Locate the cell with the specified text and output its [X, Y] center coordinate. 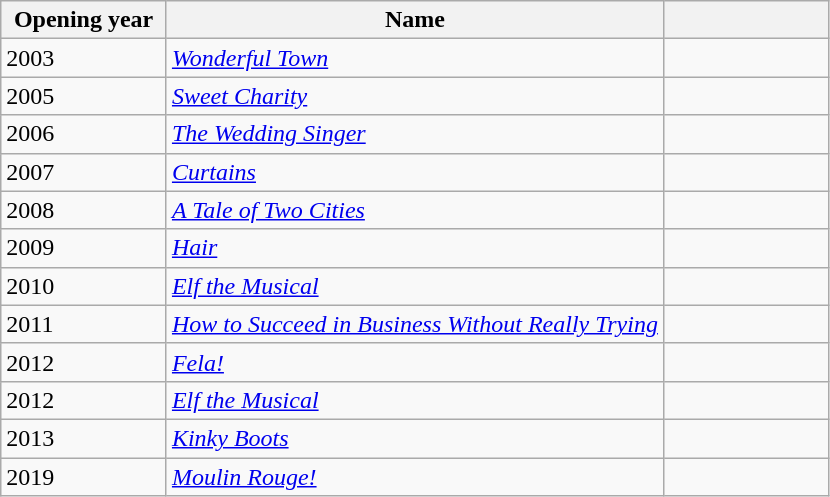
2009 [84, 248]
2011 [84, 324]
2003 [84, 58]
2010 [84, 286]
Fela! [414, 362]
The Wedding Singer [414, 134]
2007 [84, 172]
Sweet Charity [414, 96]
A Tale of Two Cities [414, 210]
2019 [84, 477]
How to Succeed in Business Without Really Trying [414, 324]
2008 [84, 210]
Kinky Boots [414, 438]
Curtains [414, 172]
Wonderful Town [414, 58]
Hair [414, 248]
2006 [84, 134]
Moulin Rouge! [414, 477]
Name [414, 20]
2013 [84, 438]
2005 [84, 96]
Opening year [84, 20]
